Return the (x, y) coordinate for the center point of the cell that contains the specified text.  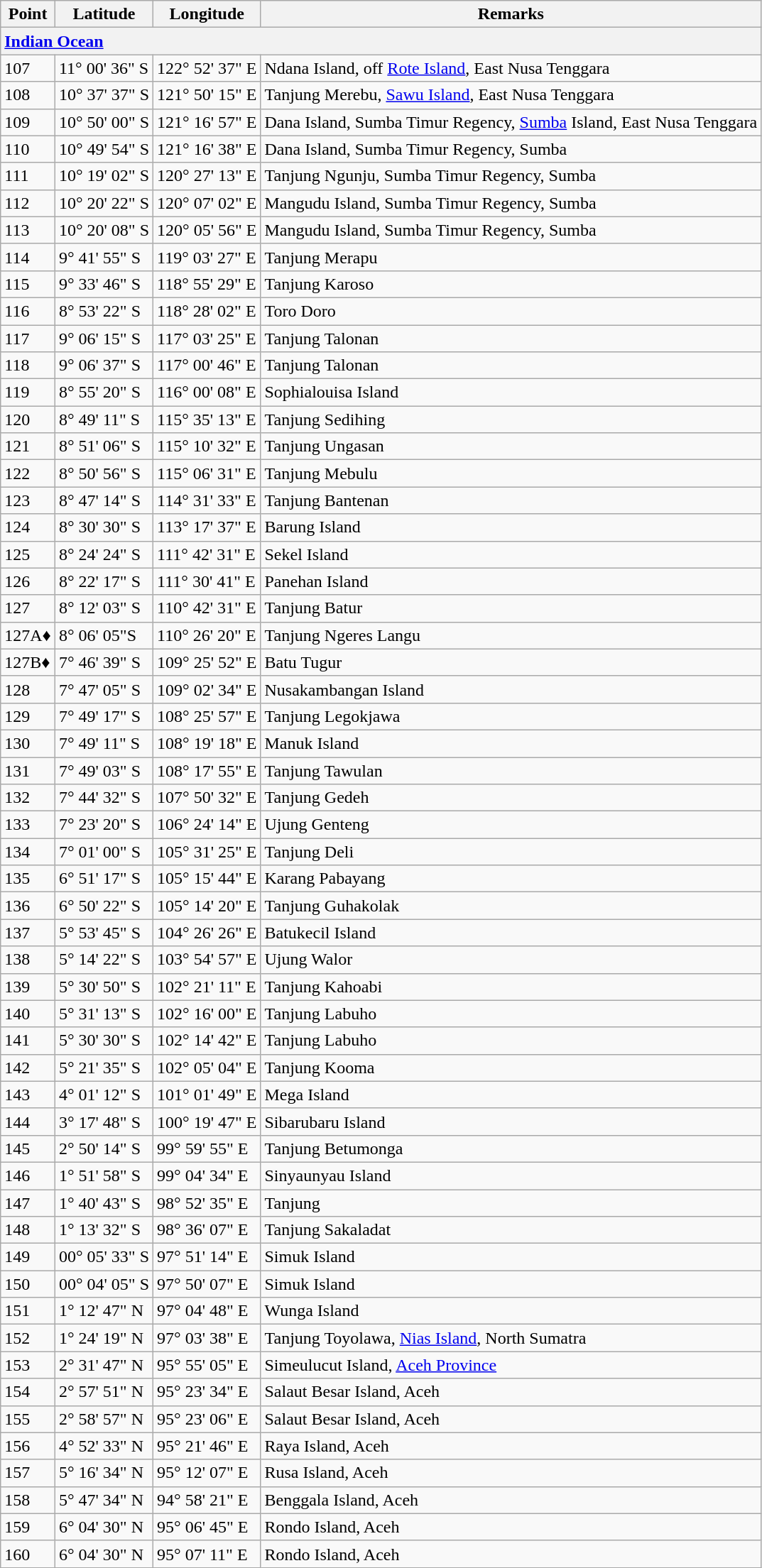
1° 24' 19" N (104, 1338)
107° 50' 32" E (207, 798)
7° 49' 17" S (104, 716)
Tanjung Kahoabi (511, 987)
8° 50' 56" S (104, 473)
10° 19' 02" S (104, 176)
102° 14' 42" E (207, 1041)
Tanjung Merapu (511, 257)
120° 27' 13" E (207, 176)
110 (28, 149)
112 (28, 203)
121° 16' 38" E (207, 149)
Wunga Island (511, 1311)
105° 31' 25" E (207, 852)
2° 57' 51" N (104, 1392)
160 (28, 1554)
137 (28, 933)
Rusa Island, Aceh (511, 1473)
100° 19' 47" E (207, 1122)
105° 15' 44" E (207, 879)
94° 58' 21" E (207, 1500)
155 (28, 1419)
9° 06' 37" S (104, 366)
107 (28, 68)
9° 41' 55" S (104, 257)
109 (28, 122)
7° 46' 39" S (104, 662)
111° 42' 31" E (207, 554)
Ujung Walor (511, 960)
97° 51' 14" E (207, 1257)
121° 16' 57" E (207, 122)
Sibarubaru Island (511, 1122)
97° 04' 48" E (207, 1311)
128 (28, 689)
120 (28, 420)
Tanjung Ungasan (511, 446)
117° 00' 46" E (207, 366)
109° 02' 34" E (207, 689)
7° 44' 32" S (104, 798)
Dana Island, Sumba Timur Regency, Sumba (511, 149)
108° 19' 18" E (207, 743)
4° 01' 12" S (104, 1095)
126 (28, 581)
1° 12' 47" N (104, 1311)
140 (28, 1014)
95° 23' 06" E (207, 1419)
110° 42' 31" E (207, 608)
152 (28, 1338)
8° 55' 20" S (104, 393)
Remarks (511, 14)
156 (28, 1446)
5° 30' 50" S (104, 987)
146 (28, 1175)
97° 03' 38" E (207, 1338)
Manuk Island (511, 743)
99° 04' 34" E (207, 1175)
Karang Pabayang (511, 879)
Tanjung Batur (511, 608)
Tanjung Ngeres Langu (511, 635)
95° 07' 11" E (207, 1554)
108° 17' 55" E (207, 770)
148 (28, 1230)
Point (28, 14)
150 (28, 1284)
9° 33' 46" S (104, 284)
153 (28, 1365)
10° 20' 08" S (104, 230)
159 (28, 1527)
109° 25' 52" E (207, 662)
7° 01' 00" S (104, 852)
143 (28, 1095)
Benggala Island, Aceh (511, 1500)
115° 35' 13" E (207, 420)
127 (28, 608)
5° 14' 22" S (104, 960)
117° 03' 25" E (207, 339)
Toro Doro (511, 311)
120° 07' 02" E (207, 203)
8° 51' 06" S (104, 446)
133 (28, 825)
5° 31' 13" S (104, 1014)
98° 36' 07" E (207, 1230)
114 (28, 257)
00° 04' 05" S (104, 1284)
8° 53' 22" S (104, 311)
130 (28, 743)
Tanjung Toyolawa, Nias Island, North Sumatra (511, 1338)
117 (28, 339)
136 (28, 906)
95° 06' 45" E (207, 1527)
145 (28, 1148)
115 (28, 284)
6° 51' 17" S (104, 879)
115° 10' 32" E (207, 446)
144 (28, 1122)
8° 47' 14" S (104, 500)
Batukecil Island (511, 933)
129 (28, 716)
114° 31' 33" E (207, 500)
127A♦ (28, 635)
108 (28, 95)
147 (28, 1203)
158 (28, 1500)
121 (28, 446)
Tanjung Betumonga (511, 1148)
95° 12' 07" E (207, 1473)
Panehan Island (511, 581)
Ujung Genteng (511, 825)
5° 21' 35" S (104, 1068)
118 (28, 366)
Batu Tugur (511, 662)
104° 26' 26" E (207, 933)
Sophialouisa Island (511, 393)
154 (28, 1392)
142 (28, 1068)
Simeulucut Island, Aceh Province (511, 1365)
Tanjung Deli (511, 852)
98° 52' 35" E (207, 1203)
Nusakambangan Island (511, 689)
124 (28, 527)
Longitude (207, 14)
138 (28, 960)
Barung Island (511, 527)
7° 23' 20" S (104, 825)
125 (28, 554)
108° 25' 57" E (207, 716)
101° 01' 49" E (207, 1095)
95° 23' 34" E (207, 1392)
5° 47' 34" N (104, 1500)
111° 30' 41" E (207, 581)
95° 21' 46" E (207, 1446)
118° 55' 29" E (207, 284)
2° 58' 57" N (104, 1419)
Tanjung Sedihing (511, 420)
122° 52' 37" E (207, 68)
Tanjung Gedeh (511, 798)
Sekel Island (511, 554)
110° 26' 20" E (207, 635)
118° 28' 02" E (207, 311)
119° 03' 27" E (207, 257)
8° 30' 30" S (104, 527)
8° 06' 05"S (104, 635)
149 (28, 1257)
Tanjung Guhakolak (511, 906)
7° 49' 11" S (104, 743)
95° 55' 05" E (207, 1365)
1° 40' 43" S (104, 1203)
Raya Island, Aceh (511, 1446)
97° 50' 07" E (207, 1284)
120° 05' 56" E (207, 230)
6° 50' 22" S (104, 906)
157 (28, 1473)
Indian Ocean (381, 41)
111 (28, 176)
2° 31' 47" N (104, 1365)
8° 49' 11" S (104, 420)
115° 06' 31" E (207, 473)
121° 50' 15" E (207, 95)
116° 00' 08" E (207, 393)
Ndana Island, off Rote Island, East Nusa Tenggara (511, 68)
127B♦ (28, 662)
4° 52' 33" N (104, 1446)
135 (28, 879)
8° 22' 17" S (104, 581)
8° 12' 03" S (104, 608)
2° 50' 14" S (104, 1148)
1° 13' 32" S (104, 1230)
99° 59' 55" E (207, 1148)
00° 05' 33" S (104, 1257)
1° 51' 58" S (104, 1175)
Tanjung Merebu, Sawu Island, East Nusa Tenggara (511, 95)
11° 00' 36" S (104, 68)
5° 30' 30" S (104, 1041)
103° 54' 57" E (207, 960)
113 (28, 230)
10° 49' 54" S (104, 149)
3° 17' 48" S (104, 1122)
7° 47' 05" S (104, 689)
132 (28, 798)
123 (28, 500)
139 (28, 987)
10° 37' 37" S (104, 95)
9° 06' 15" S (104, 339)
Tanjung (511, 1203)
Tanjung Bantenan (511, 500)
10° 20' 22" S (104, 203)
106° 24' 14" E (207, 825)
131 (28, 770)
102° 21' 11" E (207, 987)
Tanjung Mebulu (511, 473)
Tanjung Ngunju, Sumba Timur Regency, Sumba (511, 176)
141 (28, 1041)
Tanjung Sakaladat (511, 1230)
5° 16' 34" N (104, 1473)
122 (28, 473)
Tanjung Karoso (511, 284)
Sinyaunyau Island (511, 1175)
113° 17' 37" E (207, 527)
Tanjung Legokjawa (511, 716)
102° 16' 00" E (207, 1014)
Latitude (104, 14)
Mega Island (511, 1095)
151 (28, 1311)
134 (28, 852)
119 (28, 393)
7° 49' 03" S (104, 770)
5° 53' 45" S (104, 933)
102° 05' 04" E (207, 1068)
Tanjung Tawulan (511, 770)
10° 50' 00" S (104, 122)
105° 14' 20" E (207, 906)
116 (28, 311)
Tanjung Kooma (511, 1068)
Dana Island, Sumba Timur Regency, Sumba Island, East Nusa Tenggara (511, 122)
8° 24' 24" S (104, 554)
